Find where the given text appears and provide that cell's center as (X, Y) coordinate. 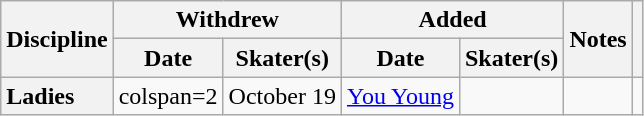
Notes (598, 39)
Ladies (57, 96)
Discipline (57, 39)
October 19 (282, 96)
You Young (400, 96)
colspan=2 (168, 96)
Added (452, 20)
Withdrew (227, 20)
